For the text-containing cell, return its midpoint in (X, Y) coordinate format. 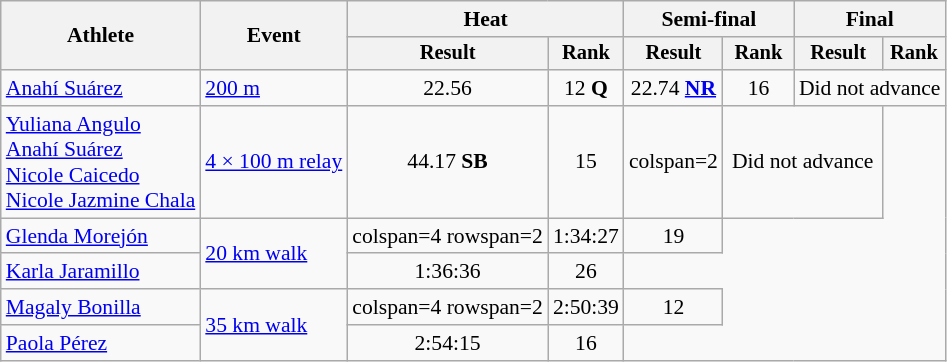
22.56 (448, 88)
20 km walk (274, 254)
Paola Pérez (101, 343)
Yuliana Angulo Anahí Suárez Nicole Caicedo Nicole Jazmine Chala (101, 162)
2:54:15 (448, 343)
44.17 SB (448, 162)
1:34:27 (586, 236)
Magaly Bonilla (101, 307)
26 (586, 272)
Event (274, 36)
Semi-final (709, 19)
Athlete (101, 36)
4 × 100 m relay (274, 162)
19 (674, 236)
1:36:36 (448, 272)
Final (870, 19)
Karla Jaramillo (101, 272)
Heat (486, 19)
12 Q (586, 88)
15 (586, 162)
colspan=2 (674, 162)
22.74 NR (674, 88)
Glenda Morejón (101, 236)
Anahí Suárez (101, 88)
35 km walk (274, 324)
200 m (274, 88)
2:50:39 (586, 307)
12 (674, 307)
